Find where the given text appears and provide that cell's center as (x, y) coordinate. 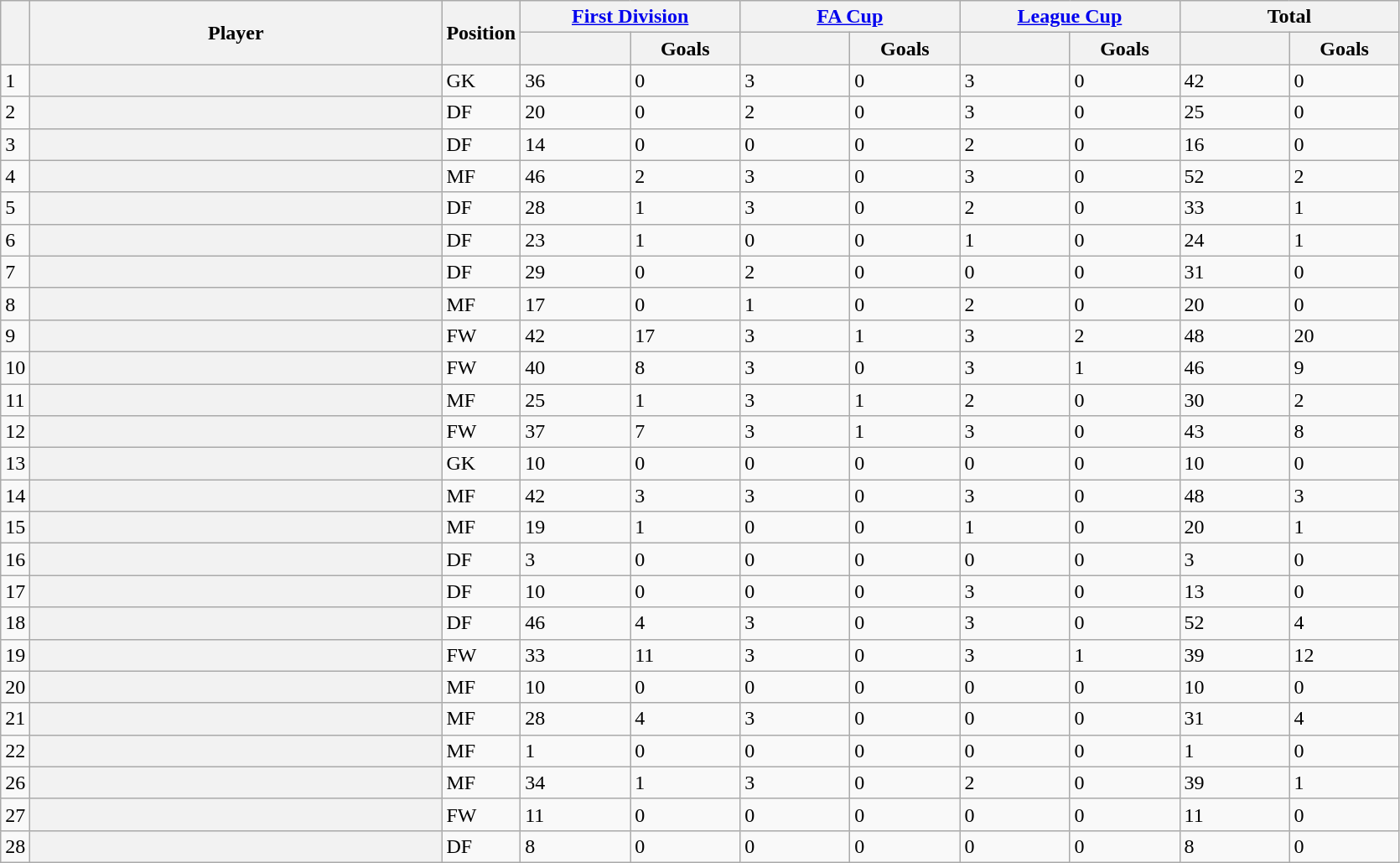
FA Cup (850, 17)
36 (575, 81)
29 (575, 272)
23 (575, 240)
43 (1234, 432)
30 (1234, 400)
18 (15, 623)
21 (15, 719)
40 (575, 367)
Total (1289, 17)
27 (15, 814)
Position (481, 33)
37 (575, 432)
22 (15, 751)
First Division (630, 17)
5 (15, 208)
League Cup (1070, 17)
34 (575, 782)
15 (15, 528)
26 (15, 782)
24 (1234, 240)
Player (236, 33)
6 (15, 240)
